Output the [X, Y] coordinate of the center of the cell containing the given text.  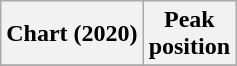
Peakposition [189, 34]
Chart (2020) [72, 34]
